Identify which cell holds the provided text, then report its [X, Y] central coordinate. 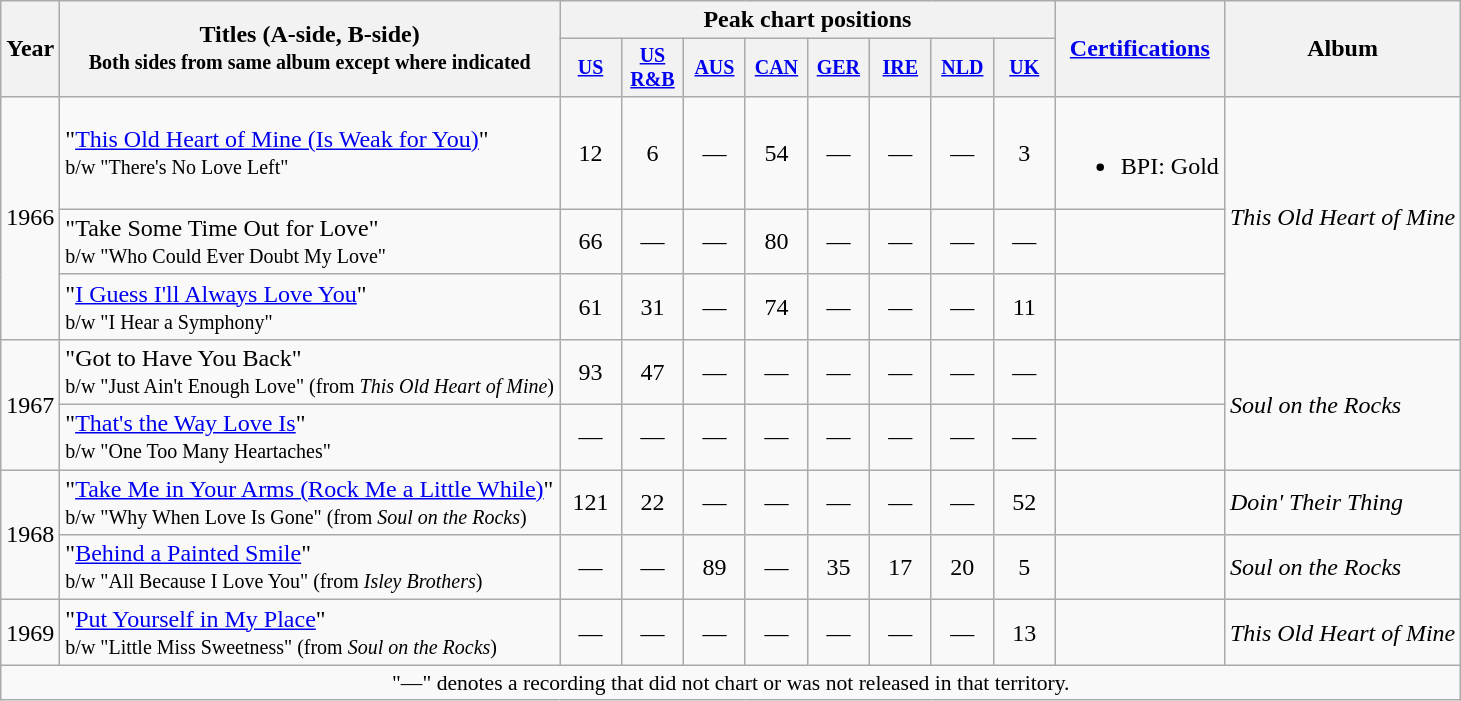
Year [30, 49]
"This Old Heart of Mine (Is Weak for You)"b/w "There's No Love Left" [310, 152]
93 [591, 372]
121 [591, 502]
74 [776, 306]
1967 [30, 404]
Doin' Their Thing [1342, 502]
"Take Me in Your Arms (Rock Me a Little While)"b/w "Why When Love Is Gone" (from Soul on the Rocks) [310, 502]
"Got to Have You Back"b/w "Just Ain't Enough Love" (from This Old Heart of Mine) [310, 372]
80 [776, 242]
22 [652, 502]
Peak chart positions [808, 20]
61 [591, 306]
47 [652, 372]
"—" denotes a recording that did not chart or was not released in that territory. [731, 683]
17 [900, 568]
IRE [900, 68]
Certifications [1140, 49]
89 [714, 568]
66 [591, 242]
13 [1024, 632]
"I Guess I'll Always Love You"b/w "I Hear a Symphony" [310, 306]
AUS [714, 68]
NLD [962, 68]
Album [1342, 49]
20 [962, 568]
CAN [776, 68]
54 [776, 152]
"Put Yourself in My Place"b/w "Little Miss Sweetness" (from Soul on the Rocks) [310, 632]
52 [1024, 502]
6 [652, 152]
1969 [30, 632]
Titles (A-side, B-side)Both sides from same album except where indicated [310, 49]
5 [1024, 568]
GER [838, 68]
BPI: Gold [1140, 152]
31 [652, 306]
1968 [30, 535]
35 [838, 568]
"Take Some Time Out for Love"b/w "Who Could Ever Doubt My Love" [310, 242]
"Behind a Painted Smile"b/w "All Because I Love You" (from Isley Brothers) [310, 568]
USR&B [652, 68]
3 [1024, 152]
US [591, 68]
"That's the Way Love Is"b/w "One Too Many Heartaches" [310, 438]
12 [591, 152]
1966 [30, 218]
UK [1024, 68]
11 [1024, 306]
